From the cell containing the given text, extract its center point as [X, Y] coordinate. 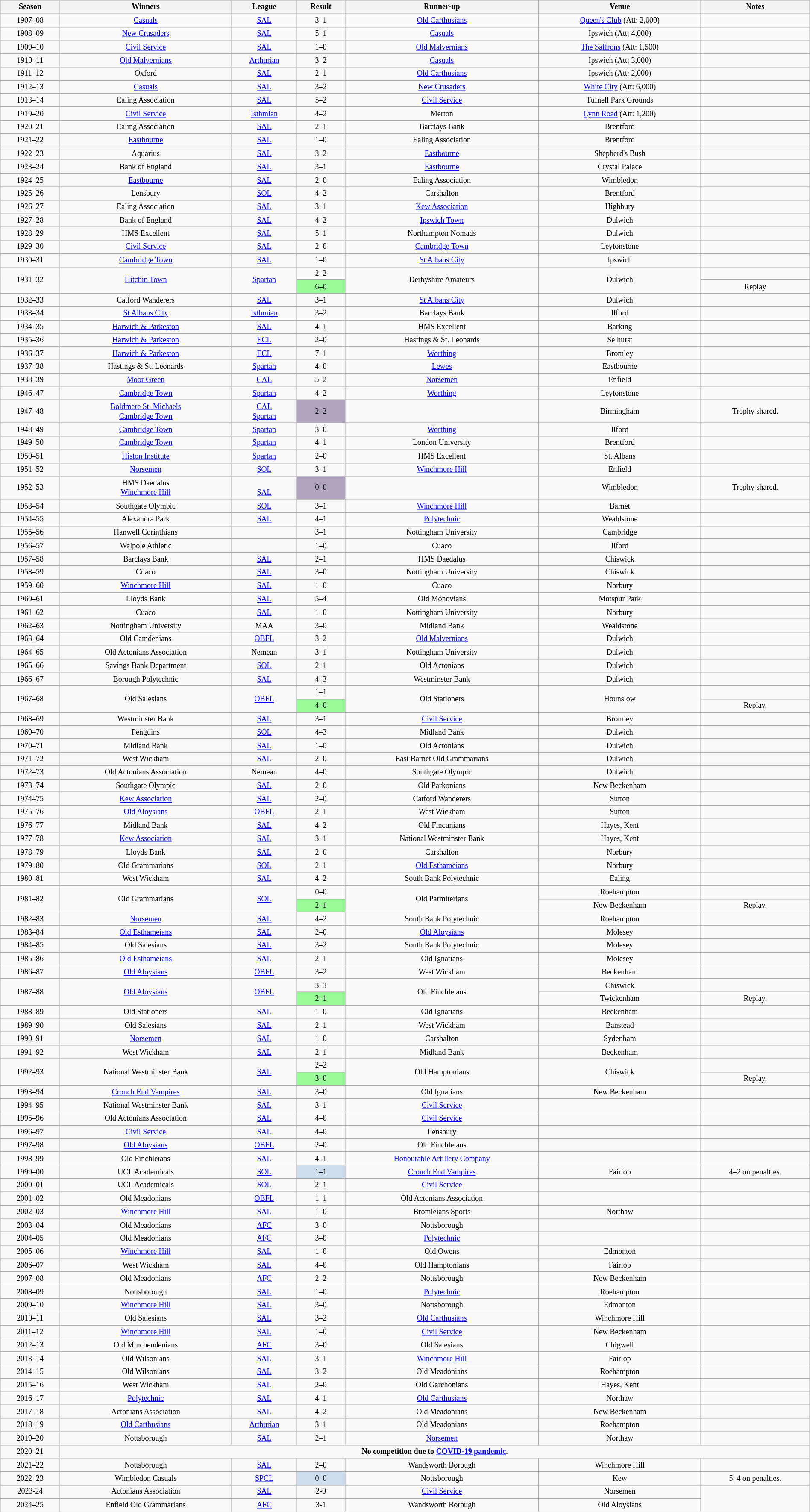
1947–48 [30, 412]
Ipswich Town [442, 221]
1964–65 [30, 652]
Banstead [619, 1026]
Ipswich [619, 260]
1922–23 [30, 154]
1956–57 [30, 545]
1980–81 [30, 879]
1923–24 [30, 167]
Barking [619, 327]
1951–52 [30, 469]
Chigwell [619, 1345]
1926–27 [30, 207]
2024–25 [30, 1505]
1946–47 [30, 393]
1955–56 [30, 532]
2022–23 [30, 1478]
1993–94 [30, 1092]
1984–85 [30, 945]
1948–49 [30, 430]
2013–14 [30, 1358]
Barnet [619, 506]
1995–96 [30, 1119]
White City (Att: 6,000) [619, 87]
Selhurst [619, 340]
5–4 on penalties. [755, 1478]
East Barnet Old Grammarians [442, 759]
1976–77 [30, 826]
Boldmere St. MichaelsCambridge Town [146, 412]
2008–09 [30, 1291]
Old Minchendenians [146, 1345]
1952–53 [30, 488]
2011–12 [30, 1332]
Old Owens [442, 1252]
5–4 [321, 599]
1967–68 [30, 699]
2020–21 [30, 1451]
Result [321, 7]
Honourable Artillery Company [442, 1158]
6–0 [321, 286]
Wimbledon Casuals [146, 1478]
Crystal Palace [619, 167]
1990–91 [30, 1038]
Old Parmiterians [442, 899]
2000–01 [30, 1185]
1977–78 [30, 838]
Season [30, 7]
7–1 [321, 353]
Cambridge [619, 532]
MAA [264, 626]
1931–32 [30, 280]
1932–33 [30, 300]
1973–74 [30, 785]
Ealing [619, 879]
1983–84 [30, 932]
1979–80 [30, 866]
2-0 [321, 1491]
1935–36 [30, 340]
1913–14 [30, 100]
2002–03 [30, 1212]
1910–11 [30, 60]
Highbury [619, 207]
1991–92 [30, 1052]
No competition due to COVID-19 pandemic. [435, 1451]
1954–55 [30, 519]
Twickenham [619, 998]
Hitchin Town [146, 280]
1921–22 [30, 140]
Notes [755, 7]
Kew [619, 1478]
Hounslow [619, 699]
1997–98 [30, 1145]
Ipswich (Att: 2,000) [619, 74]
Penguins [146, 732]
SPCL [264, 1478]
Histon Institute [146, 456]
London University [442, 443]
Lynn Road (Att: 1,200) [619, 114]
Motspur Park [619, 599]
2016–17 [30, 1398]
1909–10 [30, 47]
Tufnell Park Grounds [619, 100]
Old Camdenians [146, 639]
Hanwell Corinthians [146, 532]
1992–93 [30, 1072]
1927–28 [30, 221]
1933–34 [30, 314]
1974–75 [30, 799]
1989–90 [30, 1026]
Old Monovians [442, 599]
1912–13 [30, 87]
CALSpartan [264, 412]
Sydenham [619, 1038]
2019–20 [30, 1438]
1970–71 [30, 745]
Old Garchonians [442, 1385]
Replay [755, 286]
1981–82 [30, 899]
1968–69 [30, 719]
2007–08 [30, 1279]
HMS DaedalusWinchmore Hill [146, 488]
1965–66 [30, 666]
Alexandra Park [146, 519]
The Saffrons (Att: 1,500) [619, 47]
1998–99 [30, 1158]
2015–16 [30, 1385]
2023-24 [30, 1491]
1988–89 [30, 1012]
1958–59 [30, 573]
1957–58 [30, 559]
Venue [619, 7]
2010–11 [30, 1318]
2003–04 [30, 1225]
1936–37 [30, 353]
Lewes [442, 367]
1928–29 [30, 233]
1949–50 [30, 443]
Queen's Club (Att: 2,000) [619, 21]
2005–06 [30, 1252]
St. Albans [619, 456]
2014–15 [30, 1372]
Savings Bank Department [146, 666]
Runner-up [442, 7]
2001–02 [30, 1198]
Derbyshire Amateurs [442, 280]
Shepherd's Bush [619, 154]
Old Fincunians [442, 826]
Enfield Old Grammarians [146, 1505]
1969–70 [30, 732]
3–3 [321, 985]
1996–97 [30, 1132]
League [264, 7]
Bromleians Sports [442, 1212]
1971–72 [30, 759]
1924–25 [30, 180]
1929–30 [30, 247]
2017–18 [30, 1412]
Oxford [146, 74]
1919–20 [30, 114]
1920–21 [30, 126]
1938–39 [30, 380]
Merton [442, 114]
1982–83 [30, 919]
1950–51 [30, 456]
3-1 [321, 1505]
2012–13 [30, 1345]
1937–38 [30, 367]
Ipswich (Att: 4,000) [619, 33]
1966–67 [30, 679]
HMS Daedalus [442, 559]
Walpole Athletic [146, 545]
1975–76 [30, 812]
2004–05 [30, 1238]
CAL [264, 380]
1959–60 [30, 585]
Moor Green [146, 380]
1930–31 [30, 260]
1961–62 [30, 612]
1987–88 [30, 992]
Ipswich (Att: 3,000) [619, 60]
1925–26 [30, 193]
Old Parkonians [442, 785]
Borough Polytechnic [146, 679]
1963–64 [30, 639]
1985–86 [30, 959]
Birmingham [619, 412]
Aquarius [146, 154]
2006–07 [30, 1265]
Northampton Nomads [442, 233]
1972–73 [30, 772]
1953–54 [30, 506]
1908–09 [30, 33]
1986–87 [30, 972]
2018–19 [30, 1425]
Winners [146, 7]
2021–22 [30, 1465]
1960–61 [30, 599]
1907–08 [30, 21]
1999–00 [30, 1172]
1994–95 [30, 1105]
1962–63 [30, 626]
2009–10 [30, 1305]
4–2 on penalties. [755, 1172]
1934–35 [30, 327]
1978–79 [30, 852]
1911–12 [30, 74]
